Identify which cell holds the provided text, then report its [X, Y] central coordinate. 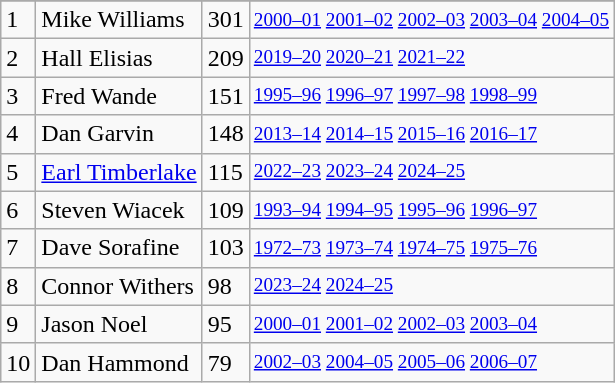
301 [226, 20]
Jason Noel [119, 324]
115 [226, 172]
2023–24 2024–25 [431, 286]
Earl Timberlake [119, 172]
2013–14 2014–15 2015–16 2016–17 [431, 134]
98 [226, 286]
4 [18, 134]
6 [18, 210]
2000–01 2001–02 2002–03 2003–04 2004–05 [431, 20]
2002–03 2004–05 2005–06 2006–07 [431, 362]
Fred Wande [119, 96]
Dan Hammond [119, 362]
2022–23 2023–24 2024–25 [431, 172]
1 [18, 20]
Steven Wiacek [119, 210]
9 [18, 324]
1972–73 1973–74 1974–75 1975–76 [431, 248]
151 [226, 96]
Dan Garvin [119, 134]
8 [18, 286]
Hall Elisias [119, 58]
1995–96 1996–97 1997–98 1998–99 [431, 96]
79 [226, 362]
1993–94 1994–95 1995–96 1996–97 [431, 210]
Dave Sorafine [119, 248]
10 [18, 362]
5 [18, 172]
209 [226, 58]
Mike Williams [119, 20]
95 [226, 324]
Connor Withers [119, 286]
2019–20 2020–21 2021–22 [431, 58]
2000–01 2001–02 2002–03 2003–04 [431, 324]
148 [226, 134]
7 [18, 248]
109 [226, 210]
103 [226, 248]
3 [18, 96]
2 [18, 58]
